Determine the [x, y] coordinate at the center of the cell enclosing the given text.  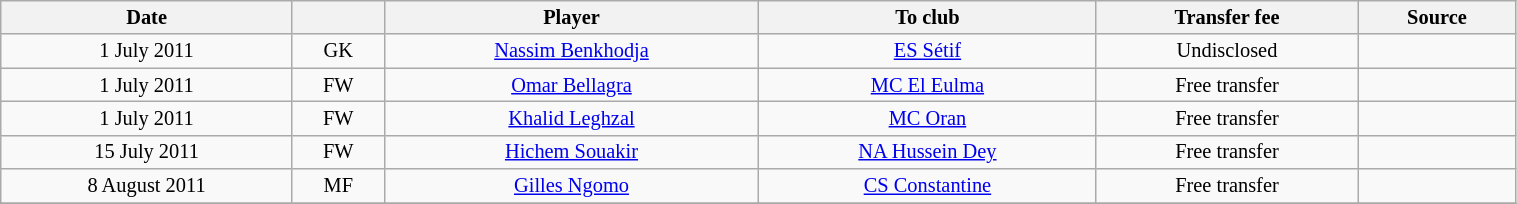
Gilles Ngomo [572, 186]
Omar Bellagra [572, 85]
MF [338, 186]
MC El Eulma [928, 85]
Hichem Souakir [572, 152]
GK [338, 51]
To club [928, 17]
Player [572, 17]
8 August 2011 [147, 186]
Khalid Leghzal [572, 118]
MC Oran [928, 118]
Transfer fee [1227, 17]
15 July 2011 [147, 152]
NA Hussein Dey [928, 152]
Source [1437, 17]
ES Sétif [928, 51]
Nassim Benkhodja [572, 51]
Undisclosed [1227, 51]
Date [147, 17]
CS Constantine [928, 186]
